From the cell containing the given text, extract its center point as [x, y] coordinate. 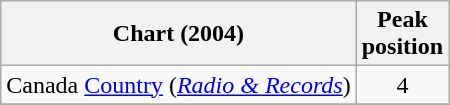
Chart (2004) [178, 34]
Canada Country (Radio & Records) [178, 85]
Peakposition [402, 34]
4 [402, 85]
